Search for the cell housing the specified text and yield its (X, Y) center coordinate. 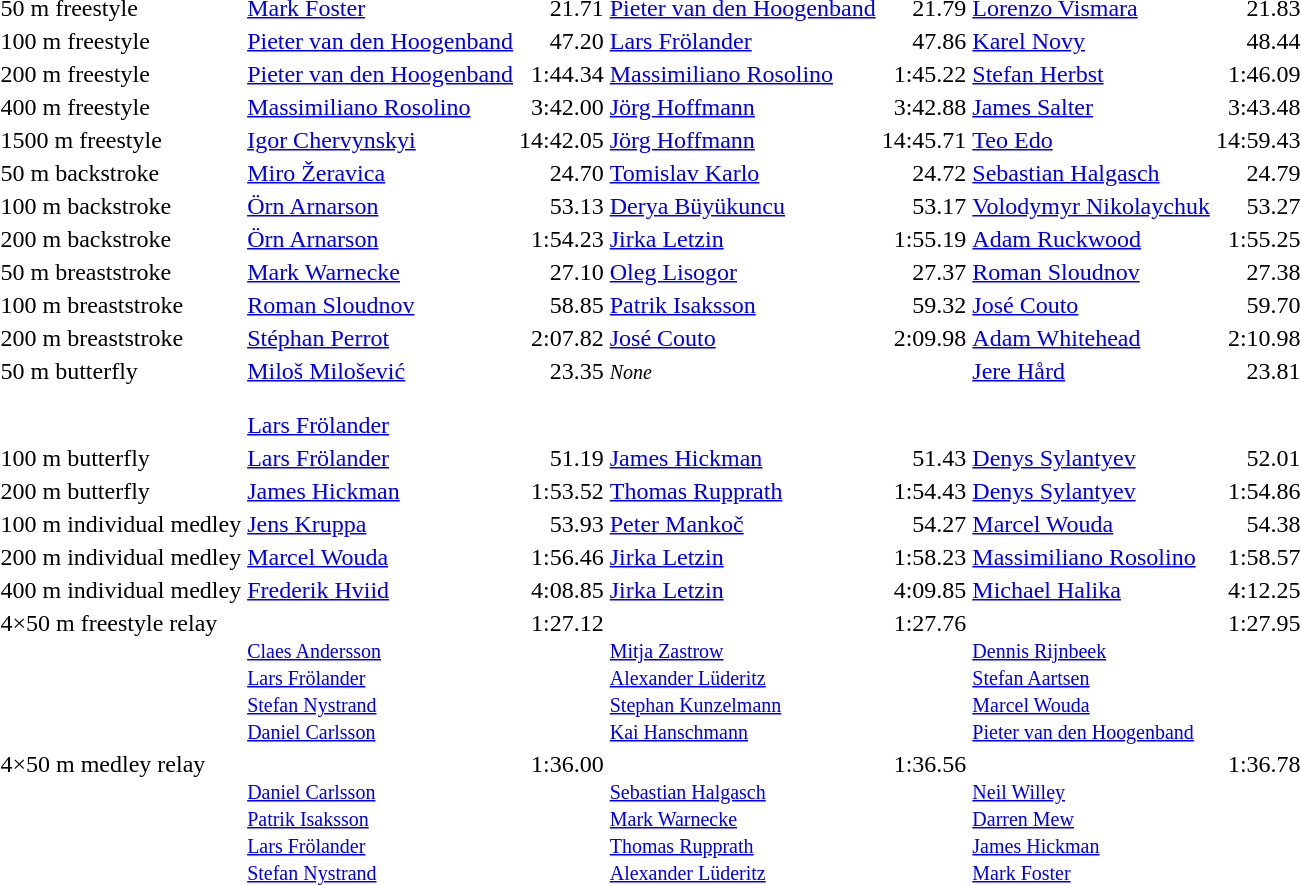
Jens Kruppa (380, 524)
1:53.52 (562, 491)
1:58.23 (924, 557)
53.17 (924, 206)
1:55.19 (924, 239)
27.37 (924, 272)
Oleg Lisogor (742, 272)
1:44.34 (562, 74)
53.93 (562, 524)
Derya Büyükuncu (742, 206)
Stefan Herbst (1092, 74)
Jere Hård (1092, 398)
27.10 (562, 272)
Patrik Isaksson (742, 305)
3:42.88 (924, 107)
Mark Warnecke (380, 272)
Michael Halika (1092, 590)
Peter Mankoč (742, 524)
Miloš MiloševićLars Frölander (380, 398)
Miro Žeravica (380, 173)
Frederik Hviid (380, 590)
Tomislav Karlo (742, 173)
Karel Novy (1092, 41)
58.85 (562, 305)
Dennis RijnbeekStefan AartsenMarcel WoudaPieter van den Hoogenband (1092, 677)
4:09.85 (924, 590)
Sebastian Halgasch (1092, 173)
1:45.22 (924, 74)
Stéphan Perrot (380, 338)
53.13 (562, 206)
3:42.00 (562, 107)
51.19 (562, 458)
None (742, 398)
54.27 (924, 524)
51.43 (924, 458)
2:07.82 (562, 338)
1:54.43 (924, 491)
1:56.46 (562, 557)
23.35 (562, 398)
24.70 (562, 173)
1:27.12 (562, 677)
2:09.98 (924, 338)
Thomas Rupprath (742, 491)
47.20 (562, 41)
14:42.05 (562, 140)
Igor Chervynskyi (380, 140)
24.72 (924, 173)
1:27.76 (924, 677)
59.32 (924, 305)
James Salter (1092, 107)
Adam Whitehead (1092, 338)
Adam Ruckwood (1092, 239)
Mitja ZastrowAlexander LüderitzStephan KunzelmannKai Hanschmann (742, 677)
47.86 (924, 41)
4:08.85 (562, 590)
Claes AnderssonLars FrölanderStefan NystrandDaniel Carlsson (380, 677)
Volodymyr Nikolaychuk (1092, 206)
Teo Edo (1092, 140)
14:45.71 (924, 140)
1:54.23 (562, 239)
